Search for the cell housing the specified text and yield its [X, Y] center coordinate. 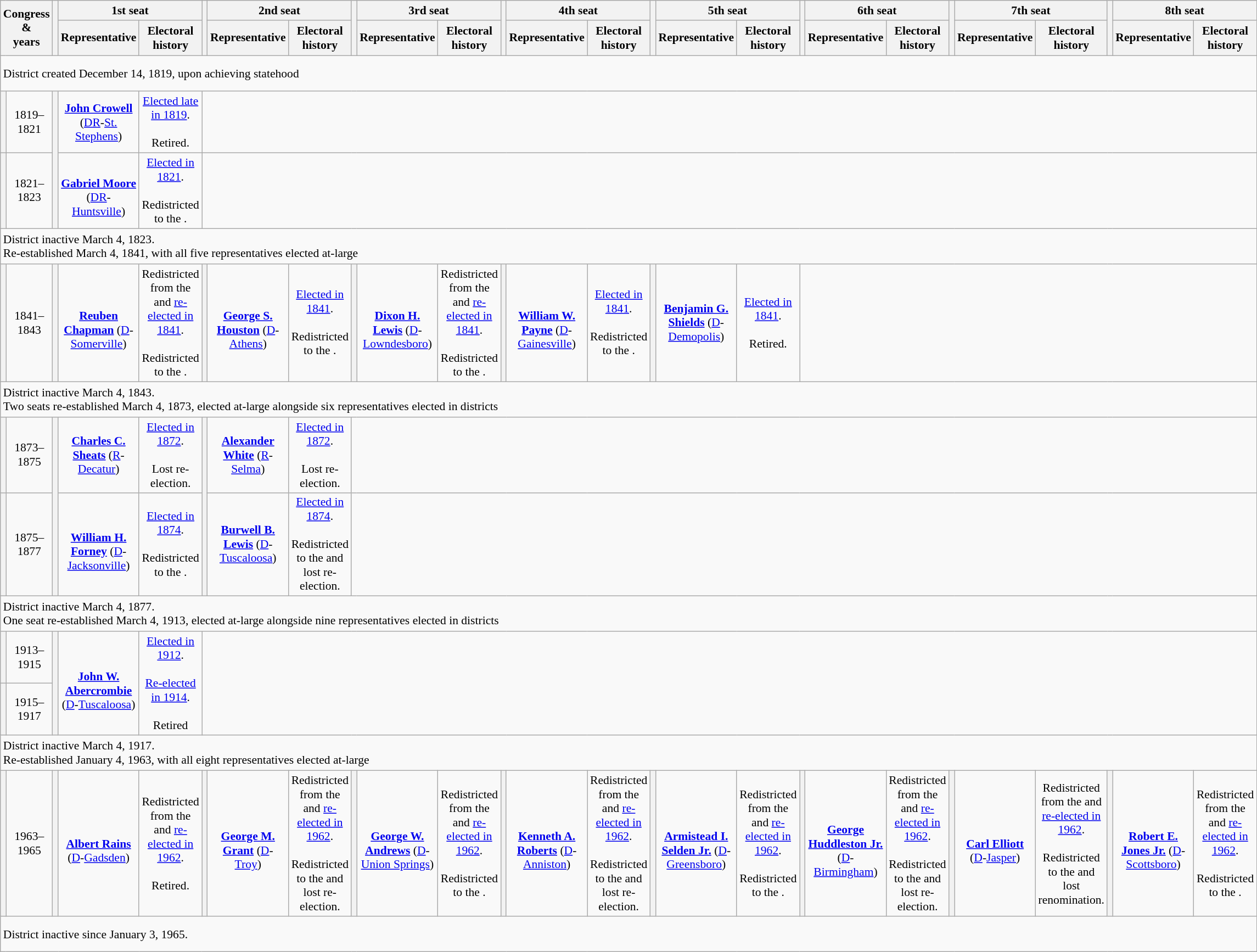
1963–1965 [30, 843]
William W. Payne (D-Gainesville) [547, 323]
John Crowell (DR-St. Stephens) [99, 122]
1915–1917 [30, 709]
George M. Grant (D-Troy) [248, 843]
Redistricted from the and re-elected in 1962.Redistricted to the and lost renomination. [1071, 843]
2nd seat [279, 10]
Burwell B. Lewis (D-Tuscaloosa) [248, 545]
Kenneth A. Roberts (D-Anniston) [547, 843]
Elected in 1874.Redistricted to the and lost re-election. [320, 545]
Carl Elliott (D-Jasper) [995, 843]
Dixon H. Lewis (D-Lowndesboro) [397, 323]
8th seat [1185, 10]
Elected late in 1819.Retired. [170, 122]
Elected in 1841.Retired. [768, 323]
District inactive March 4, 1917.Re-established January 4, 1963, with all eight representatives elected at-large [629, 753]
District created December 14, 1819, upon achieving statehood [629, 74]
4th seat [578, 10]
5th seat [727, 10]
George W. Andrews (D-Union Springs) [397, 843]
District inactive March 4, 1877.One seat re-established March 4, 1913, elected at-large alongside nine representatives elected in districts [629, 614]
3rd seat [429, 10]
Alexander White (R-Selma) [248, 455]
1821–1823 [30, 191]
7th seat [1031, 10]
George S. Houston (D-Athens) [248, 323]
District inactive March 4, 1843.Two seats re-established March 4, 1873, elected at-large alongside six representatives elected in districts [629, 400]
Charles C. Sheats (R-Decatur) [99, 455]
1873–1875 [30, 455]
Albert Rains (D-Gadsden) [99, 843]
1819–1821 [30, 122]
District inactive since January 3, 1965. [629, 934]
Redistricted from the and re-elected in 1962.Retired. [170, 843]
Elected in 1912.Re-elected in 1914.Retired [170, 684]
1841–1843 [30, 323]
Elected in 1821.Redistricted to the . [170, 191]
1st seat [130, 10]
District inactive March 4, 1823.Re-established March 4, 1841, with all five representatives elected at-large [629, 246]
6th seat [877, 10]
Gabriel Moore (DR-Huntsville) [99, 191]
Elected in 1874.Redistricted to the . [170, 545]
Reuben Chapman (D-Somerville) [99, 323]
Congress &years [26, 28]
Armistead I. Selden Jr. (D-Greensboro) [696, 843]
1913–1915 [30, 658]
Benjamin G. Shields (D-Demopolis) [696, 323]
George Huddleston Jr. (D-Birmingham) [846, 843]
1875–1877 [30, 545]
Robert E. Jones Jr. (D-Scottsboro) [1153, 843]
William H. Forney (D-Jacksonville) [99, 545]
John W. Abercrombie (D-Tuscaloosa) [99, 684]
